Identify which cell holds the provided text, then report its (X, Y) central coordinate. 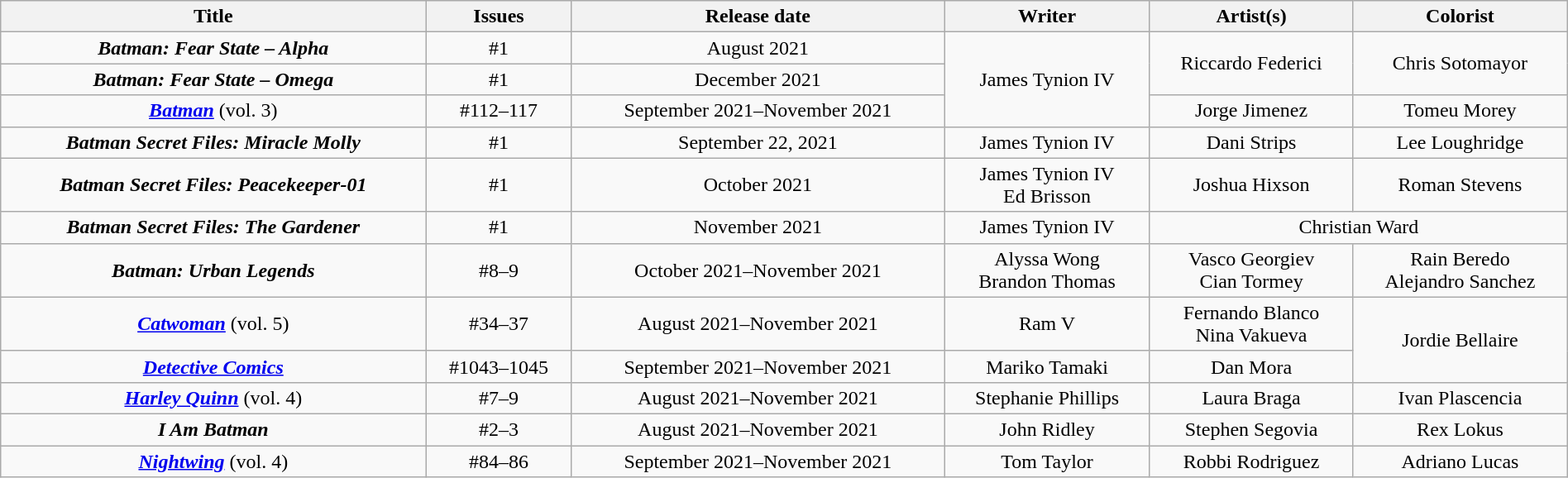
#34–37 (499, 324)
Ivan Plascencia (1460, 398)
September 22, 2021 (758, 142)
Batman Secret Files: The Gardener (213, 227)
#2–3 (499, 429)
Colorist (1460, 17)
Stephanie Phillips (1047, 398)
#112–117 (499, 111)
Dani Strips (1250, 142)
Alyssa WongBrandon Thomas (1047, 270)
Tom Taylor (1047, 461)
Detective Comics (213, 366)
Batman Secret Files: Peacekeeper-01 (213, 185)
Chris Sotomayor (1460, 64)
Adriano Lucas (1460, 461)
John Ridley (1047, 429)
December 2021 (758, 79)
Riccardo Federici (1250, 64)
Issues (499, 17)
Catwoman (vol. 5) (213, 324)
Nightwing (vol. 4) (213, 461)
October 2021 (758, 185)
October 2021–November 2021 (758, 270)
Jorge Jimenez (1250, 111)
Lee Loughridge (1460, 142)
Release date (758, 17)
Writer (1047, 17)
#7–9 (499, 398)
Rex Lokus (1460, 429)
Batman: Fear State – Omega (213, 79)
Stephen Segovia (1250, 429)
Fernando BlancoNina Vakueva (1250, 324)
Artist(s) (1250, 17)
#1043–1045 (499, 366)
Robbi Rodriguez (1250, 461)
Batman (vol. 3) (213, 111)
#84–86 (499, 461)
Batman Secret Files: Miracle Molly (213, 142)
Rain BeredoAlejandro Sanchez (1460, 270)
Dan Mora (1250, 366)
Mariko Tamaki (1047, 366)
Ram V (1047, 324)
Vasco GeorgievCian Tormey (1250, 270)
November 2021 (758, 227)
Roman Stevens (1460, 185)
Tomeu Morey (1460, 111)
August 2021 (758, 48)
Christian Ward (1358, 227)
#8–9 (499, 270)
Batman: Urban Legends (213, 270)
Harley Quinn (vol. 4) (213, 398)
James Tynion IVEd Brisson (1047, 185)
Laura Braga (1250, 398)
I Am Batman (213, 429)
Joshua Hixson (1250, 185)
Batman: Fear State – Alpha (213, 48)
Title (213, 17)
Jordie Bellaire (1460, 339)
